Provide the [X, Y] coordinate of the cell's center where the given text is located.  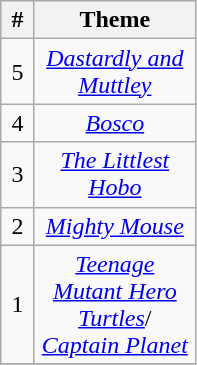
Teenage Mutant Hero Turtles/Captain Planet [114, 304]
# [18, 20]
4 [18, 123]
3 [18, 174]
Dastardly and Muttley [114, 72]
Mighty Mouse [114, 226]
5 [18, 72]
2 [18, 226]
Theme [114, 20]
Bosco [114, 123]
1 [18, 304]
The Littlest Hobo [114, 174]
